Capture the cell that displays the provided text and extract its [X, Y] central coordinate. 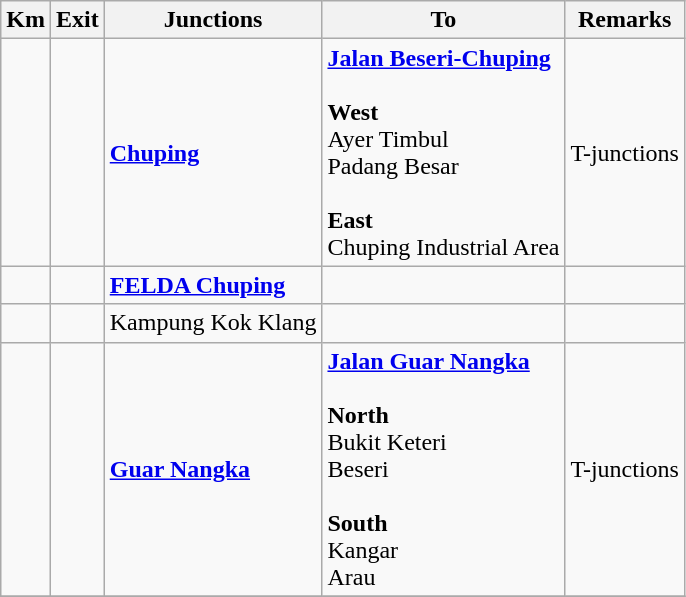
Remarks [625, 20]
Kampung Kok Klang [213, 323]
To [444, 20]
Km [26, 20]
FELDA Chuping [213, 285]
Jalan Beseri-ChupingWestAyer TimbulPadang BesarEastChuping Industrial Area [444, 152]
Chuping [213, 152]
Junctions [213, 20]
Jalan Guar NangkaNorthBukit KeteriBeseriSouthKangarArau [444, 469]
Exit [77, 20]
Guar Nangka [213, 469]
